Return the (x, y) coordinate for the center point of the cell that contains the specified text.  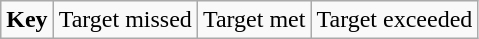
Target missed (125, 20)
Key (27, 20)
Target met (254, 20)
Target exceeded (394, 20)
